Identify which cell holds the provided text, then report its (X, Y) central coordinate. 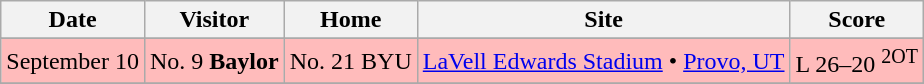
LaVell Edwards Stadium • Provo, UT (604, 62)
Site (604, 20)
Score (857, 20)
L 26–20 2OT (857, 62)
Home (350, 20)
No. 9 Baylor (214, 62)
No. 21 BYU (350, 62)
Date (73, 20)
Visitor (214, 20)
September 10 (73, 62)
